Pinpoint the cell where the given text exists, returning its (x, y) midpoint coordinate. 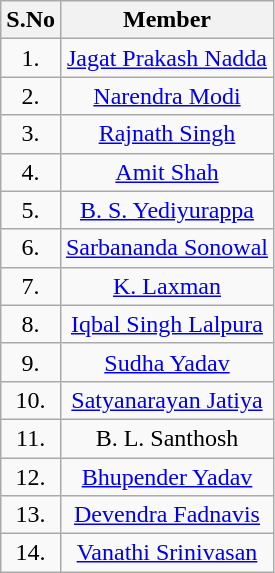
Bhupender Yadav (166, 477)
2. (31, 96)
7. (31, 286)
5. (31, 210)
13. (31, 515)
Devendra Fadnavis (166, 515)
1. (31, 58)
Iqbal Singh Lalpura (166, 324)
9. (31, 362)
11. (31, 438)
S.No (31, 20)
B. L. Santhosh (166, 438)
14. (31, 553)
K. Laxman (166, 286)
4. (31, 172)
Jagat Prakash Nadda (166, 58)
6. (31, 248)
Sudha Yadav (166, 362)
12. (31, 477)
8. (31, 324)
Satyanarayan Jatiya (166, 400)
Narendra Modi (166, 96)
Vanathi Srinivasan (166, 553)
B. S. Yediyurappa (166, 210)
Member (166, 20)
Rajnath Singh (166, 134)
10. (31, 400)
Sarbananda Sonowal (166, 248)
3. (31, 134)
Amit Shah (166, 172)
